Locate the cell with the specified text and output its (x, y) center coordinate. 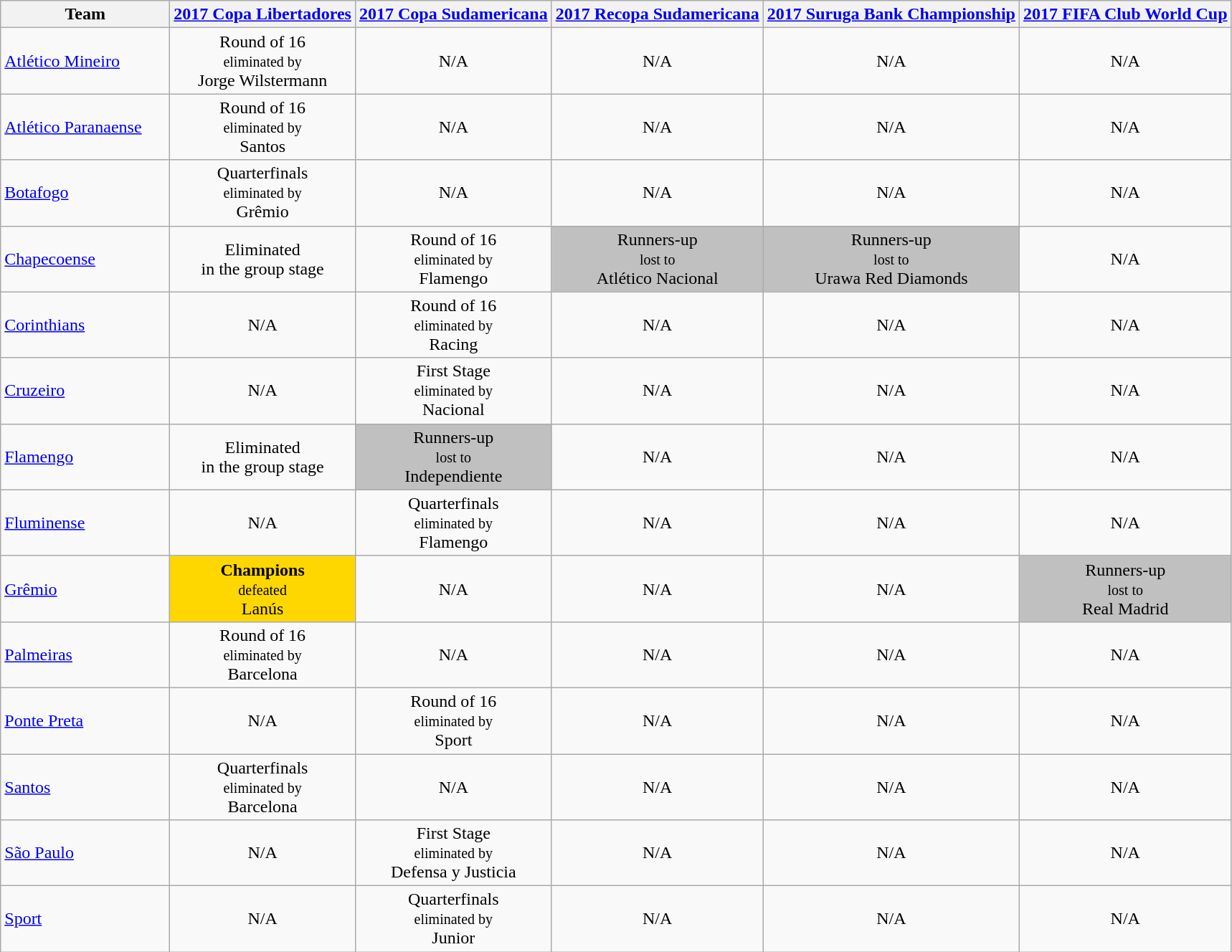
Round of 16eliminated by Jorge Wilstermann (262, 61)
Runners-uplost to Real Madrid (1125, 589)
Quarterfinalseliminated by Junior (453, 919)
São Paulo (85, 853)
Atlético Paranaense (85, 127)
Sport (85, 919)
First Stageeliminated by Defensa y Justicia (453, 853)
2017 Copa Sudamericana (453, 14)
Round of 16eliminated by Santos (262, 127)
Flamengo (85, 457)
Quarterfinalseliminated by Grêmio (262, 193)
Grêmio (85, 589)
Ponte Preta (85, 720)
Team (85, 14)
Palmeiras (85, 654)
Round of 16eliminated by Sport (453, 720)
Corinthians (85, 325)
Quarterfinalseliminated by Barcelona (262, 787)
2017 Recopa Sudamericana (657, 14)
2017 FIFA Club World Cup (1125, 14)
Chapecoense (85, 259)
Fluminense (85, 523)
Cruzeiro (85, 391)
Round of 16eliminated by Racing (453, 325)
Runners-uplost to Atlético Nacional (657, 259)
Santos (85, 787)
Round of 16eliminated by Flamengo (453, 259)
2017 Copa Libertadores (262, 14)
Championsdefeated Lanús (262, 589)
Atlético Mineiro (85, 61)
Runners-uplost to Independiente (453, 457)
First Stageeliminated by Nacional (453, 391)
2017 Suruga Bank Championship (891, 14)
Quarterfinalseliminated by Flamengo (453, 523)
Runners-uplost to Urawa Red Diamonds (891, 259)
Round of 16eliminated by Barcelona (262, 654)
Botafogo (85, 193)
